Output the [X, Y] coordinate of the center of the cell containing the given text.  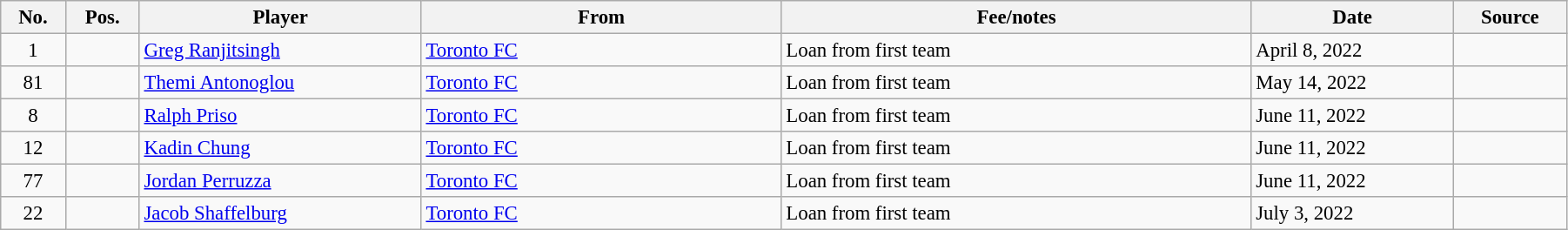
From [601, 17]
July 3, 2022 [1352, 213]
Player [280, 17]
May 14, 2022 [1352, 83]
12 [33, 148]
81 [33, 83]
Jacob Shaffelburg [280, 213]
77 [33, 181]
Ralph Priso [280, 116]
Date [1352, 17]
Fee/notes [1016, 17]
22 [33, 213]
No. [33, 17]
1 [33, 51]
April 8, 2022 [1352, 51]
Source [1510, 17]
8 [33, 116]
Kadin Chung [280, 148]
Pos. [103, 17]
Jordan Perruzza [280, 181]
Greg Ranjitsingh [280, 51]
Themi Antonoglou [280, 83]
